Output the [x, y] coordinate of the center of the cell containing the given text.  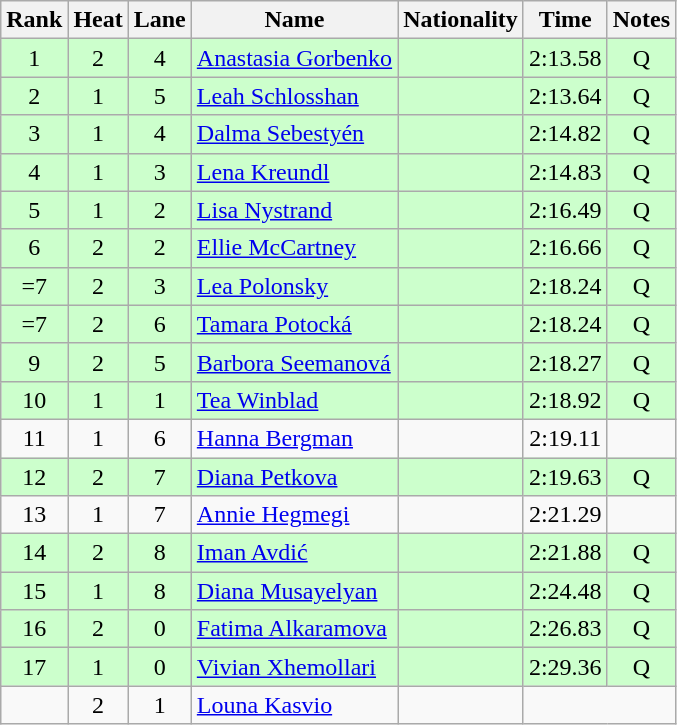
2:21.29 [565, 515]
Barbora Seemanová [294, 362]
Diana Petkova [294, 477]
Heat [98, 20]
13 [34, 515]
15 [34, 591]
12 [34, 477]
14 [34, 553]
Name [294, 20]
Hanna Bergman [294, 438]
2:19.11 [565, 438]
Nationality [461, 20]
Anastasia Gorbenko [294, 58]
2:16.66 [565, 248]
Lisa Nystrand [294, 210]
10 [34, 400]
Time [565, 20]
Iman Avdić [294, 553]
Notes [641, 20]
Leah Schlosshan [294, 96]
16 [34, 629]
2:24.48 [565, 591]
Fatima Alkaramova [294, 629]
2:19.63 [565, 477]
2:13.58 [565, 58]
Vivian Xhemollari [294, 667]
17 [34, 667]
Louna Kasvio [294, 705]
2:29.36 [565, 667]
2:21.88 [565, 553]
Lane [160, 20]
Dalma Sebestyén [294, 134]
2:18.27 [565, 362]
Tamara Potocká [294, 324]
Diana Musayelyan [294, 591]
Annie Hegmegi [294, 515]
2:13.64 [565, 96]
2:18.92 [565, 400]
Ellie McCartney [294, 248]
Tea Winblad [294, 400]
Lena Kreundl [294, 172]
2:16.49 [565, 210]
11 [34, 438]
2:14.83 [565, 172]
Rank [34, 20]
2:14.82 [565, 134]
9 [34, 362]
Lea Polonsky [294, 286]
2:26.83 [565, 629]
